Identify which cell holds the provided text, then report its (X, Y) central coordinate. 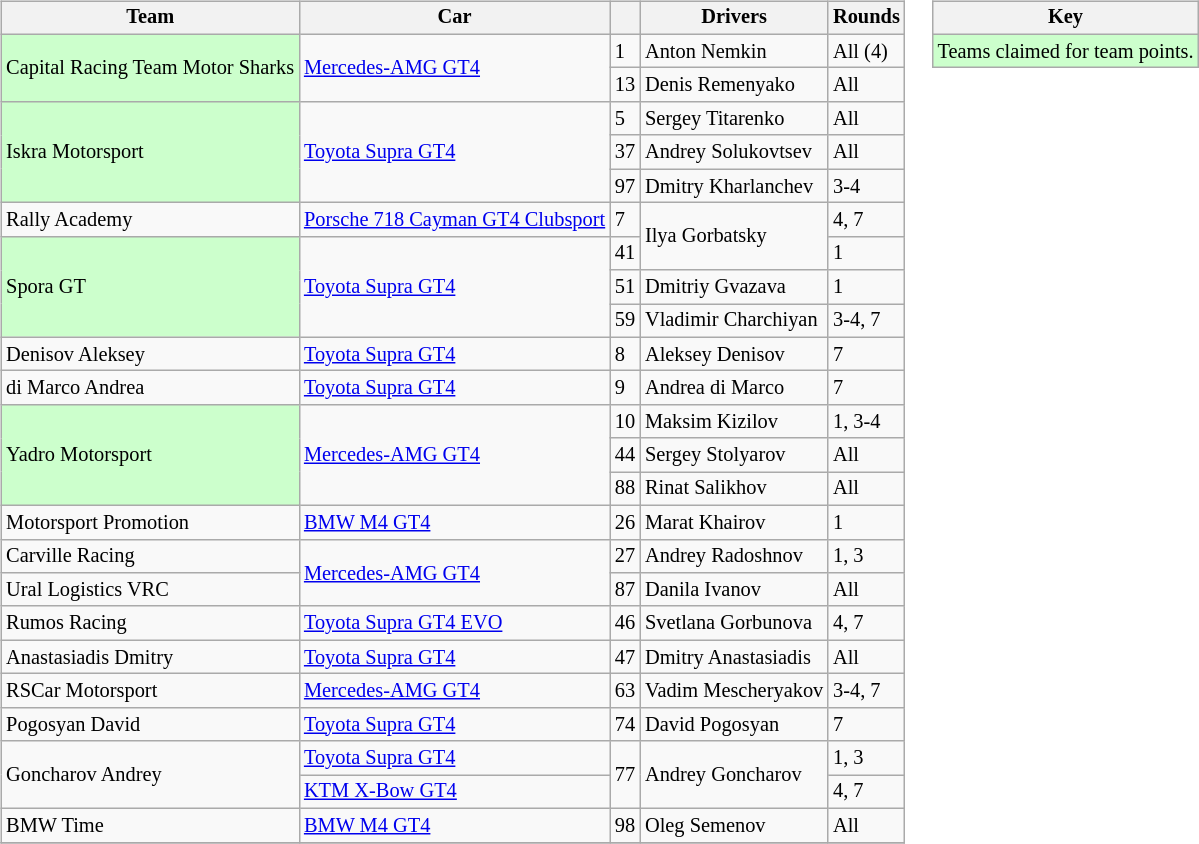
46 (625, 623)
BMW Time (150, 825)
88 (625, 489)
Dmitry Anastasiadis (734, 657)
Goncharov Andrey (150, 774)
87 (625, 590)
Andrey Radoshnov (734, 556)
Ural Logistics VRC (150, 590)
Porsche 718 Cayman GT4 Clubsport (454, 220)
Vladimir Charchiyan (734, 321)
47 (625, 657)
Anton Nemkin (734, 51)
Rounds (866, 18)
David Pogosyan (734, 724)
Dmitry Kharlanchev (734, 186)
Ilya Gorbatsky (734, 236)
3-4 (866, 186)
Sergey Titarenko (734, 119)
Car (454, 18)
8 (625, 354)
Capital Racing Team Motor Sharks (150, 68)
Key (1066, 18)
Marat Khairov (734, 522)
Andrey Solukovtsev (734, 152)
13 (625, 85)
Denisov Aleksey (150, 354)
Danila Ivanov (734, 590)
Rumos Racing (150, 623)
Maksim Kizilov (734, 422)
di Marco Andrea (150, 388)
Dmitriy Gvazava (734, 287)
41 (625, 253)
Toyota Supra GT4 EVO (454, 623)
Andrey Goncharov (734, 774)
Andrea di Marco (734, 388)
27 (625, 556)
77 (625, 774)
59 (625, 321)
37 (625, 152)
Iskra Motorsport (150, 152)
9 (625, 388)
Aleksey Denisov (734, 354)
63 (625, 691)
97 (625, 186)
Denis Remenyako (734, 85)
Pogosyan David (150, 724)
All (4) (866, 51)
Svetlana Gorbunova (734, 623)
Drivers (734, 18)
RSCar Motorsport (150, 691)
Rinat Salikhov (734, 489)
Oleg Semenov (734, 825)
Spora GT (150, 286)
Yadro Motorsport (150, 456)
10 (625, 422)
44 (625, 455)
Sergey Stolyarov (734, 455)
Anastasiadis Dmitry (150, 657)
Rally Academy (150, 220)
98 (625, 825)
51 (625, 287)
5 (625, 119)
Teams claimed for team points. (1066, 51)
Motorsport Promotion (150, 522)
Vadim Mescheryakov (734, 691)
1, 3-4 (866, 422)
Carville Racing (150, 556)
Team (150, 18)
26 (625, 522)
KTM X-Bow GT4 (454, 792)
74 (625, 724)
